Provide the [x, y] coordinate of the cell's center where the given text is located.  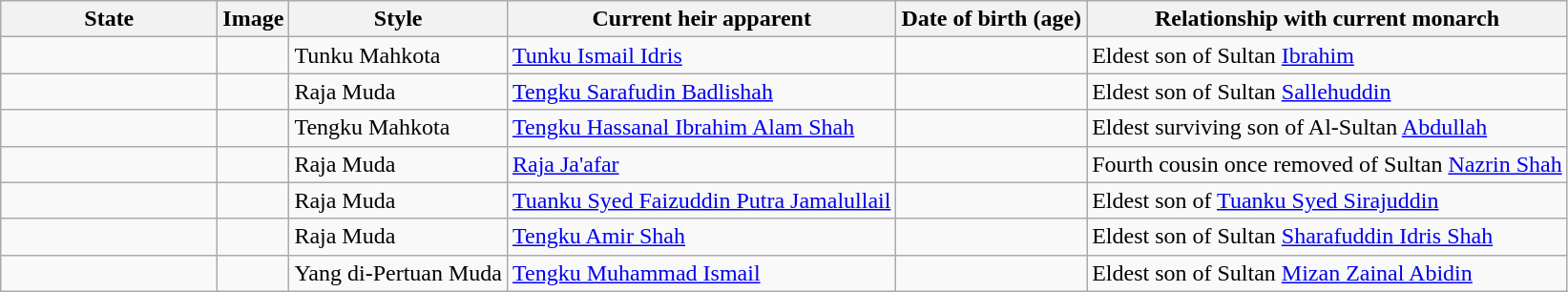
Tengku Muhammad Ismail [700, 273]
Relationship with current monarch [1328, 19]
Image [254, 19]
Eldest son of Sultan Ibrahim [1328, 55]
Tunku Ismail Idris [700, 55]
Tengku Hassanal Ibrahim Alam Shah [700, 128]
Tuanku Syed Faizuddin Putra Jamalullail [700, 200]
Raja Ja'afar [700, 164]
Date of birth (age) [992, 19]
Tunku Mahkota [399, 55]
Fourth cousin once removed of Sultan Nazrin Shah [1328, 164]
State [109, 19]
Tengku Sarafudin Badlishah [700, 92]
Eldest son of Sultan Mizan Zainal Abidin [1328, 273]
Tengku Mahkota [399, 128]
Eldest son of Sultan Sallehuddin [1328, 92]
Eldest son of Sultan Sharafuddin Idris Shah [1328, 237]
Eldest surviving son of Al-Sultan Abdullah [1328, 128]
Current heir apparent [700, 19]
Eldest son of Tuanku Syed Sirajuddin [1328, 200]
Tengku Amir Shah [700, 237]
Yang di-Pertuan Muda [399, 273]
Style [399, 19]
